Return [x, y] of the center of cell containing provided text 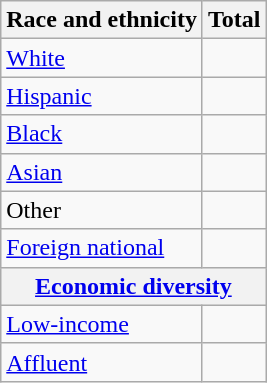
Other [102, 210]
Asian [102, 172]
Total [234, 20]
Foreign national [102, 248]
Affluent [102, 362]
Hispanic [102, 96]
Economic diversity [134, 286]
Race and ethnicity [102, 20]
Low-income [102, 324]
White [102, 58]
Black [102, 134]
